Capture the cell that displays the provided text and extract its (x, y) central coordinate. 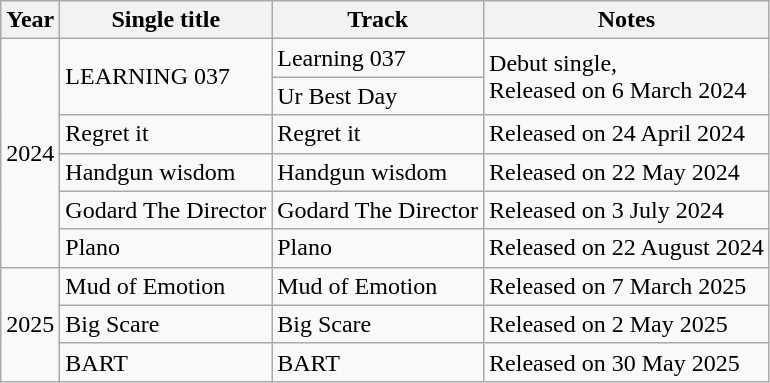
Released on 7 March 2025 (627, 286)
Ur Best Day (378, 96)
Single title (166, 20)
Released on 2 May 2025 (627, 324)
Year (30, 20)
Notes (627, 20)
Debut single,Released on 6 March 2024 (627, 77)
Released on 22 May 2024 (627, 172)
Released on 30 May 2025 (627, 362)
LEARNING 037 (166, 77)
Released on 22 August 2024 (627, 248)
Released on 24 April 2024 (627, 134)
2024 (30, 153)
Released on 3 July 2024 (627, 210)
Learning 037 (378, 58)
2025 (30, 324)
Track (378, 20)
